Determine the [X, Y] coordinate at the center of the cell enclosing the given text.  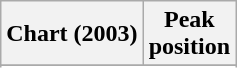
Peakposition [189, 34]
Chart (2003) [72, 34]
